From the cell containing the given text, extract its center point as [X, Y] coordinate. 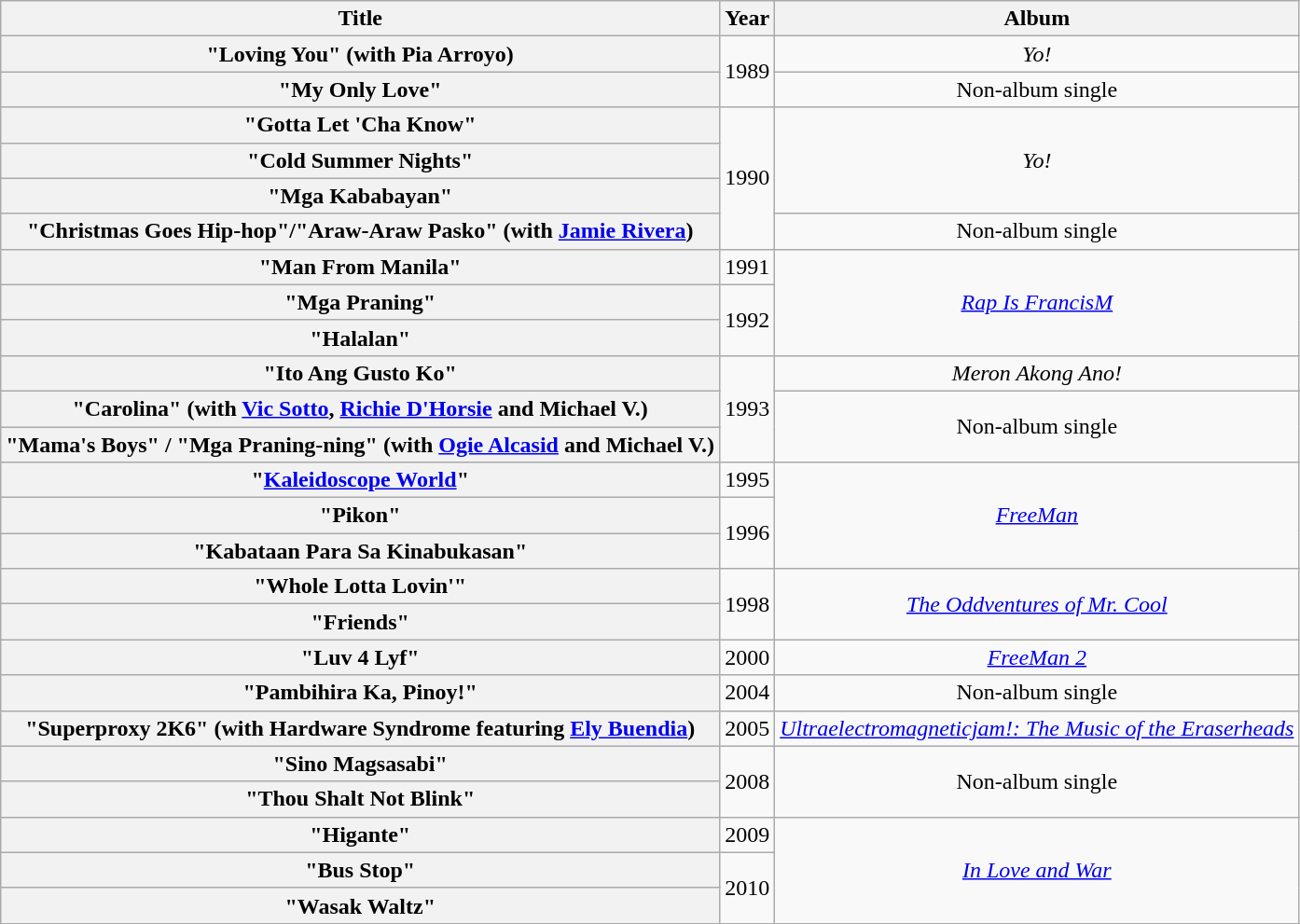
2010 [748, 888]
Meron Akong Ano! [1037, 373]
2008 [748, 781]
"Christmas Goes Hip-hop"/"Araw-Araw Pasko" (with Jamie Rivera) [360, 231]
2000 [748, 657]
1989 [748, 72]
"Higante" [360, 834]
"Luv 4 Lyf" [360, 657]
"Man From Manila" [360, 267]
"Bus Stop" [360, 870]
1995 [748, 480]
1996 [748, 533]
"Pikon" [360, 516]
"Ito Ang Gusto Ko" [360, 373]
1998 [748, 604]
"Thou Shalt Not Blink" [360, 799]
FreeMan 2 [1037, 657]
In Love and War [1037, 870]
Title [360, 19]
"Mga Kababayan" [360, 196]
"Halalan" [360, 338]
The Oddventures of Mr. Cool [1037, 604]
2005 [748, 728]
"Carolina" (with Vic Sotto, Richie D'Horsie and Michael V.) [360, 408]
"My Only Love" [360, 90]
"Mama's Boys" / "Mga Praning-ning" (with Ogie Alcasid and Michael V.) [360, 445]
Ultraelectromagneticjam!: The Music of the Eraserheads [1037, 728]
"Cold Summer Nights" [360, 160]
2004 [748, 693]
"Friends" [360, 622]
"Loving You" (with Pia Arroyo) [360, 54]
1990 [748, 178]
1991 [748, 267]
FreeMan [1037, 516]
2009 [748, 834]
"Wasak Waltz" [360, 905]
"Pambihira Ka, Pinoy!" [360, 693]
1992 [748, 320]
Album [1037, 19]
"Superproxy 2K6" (with Hardware Syndrome featuring Ely Buendia) [360, 728]
"Mga Praning" [360, 302]
"Sino Magsasabi" [360, 764]
"Gotta Let 'Cha Know" [360, 125]
"Whole Lotta Lovin'" [360, 586]
"Kaleidoscope World" [360, 480]
"Kabataan Para Sa Kinabukasan" [360, 551]
Rap Is FrancisM [1037, 302]
Year [748, 19]
1993 [748, 408]
